Extract the [X, Y] coordinate from the center of the cell holding the provided text.  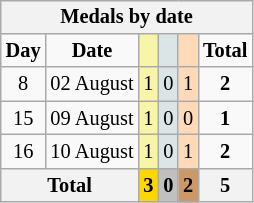
15 [24, 118]
10 August [92, 152]
09 August [92, 118]
Medals by date [127, 17]
8 [24, 84]
5 [225, 185]
16 [24, 152]
02 August [92, 84]
3 [148, 185]
Day [24, 51]
Date [92, 51]
